Provide the (x, y) coordinate of the cell's center where the given text is located.  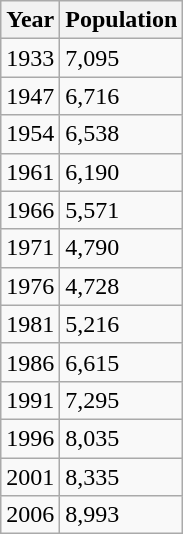
8,335 (122, 477)
1971 (30, 248)
6,190 (122, 172)
1981 (30, 324)
1933 (30, 58)
5,571 (122, 210)
1976 (30, 286)
6,538 (122, 134)
8,993 (122, 515)
2001 (30, 477)
Population (122, 20)
1991 (30, 400)
1996 (30, 438)
4,728 (122, 286)
1954 (30, 134)
4,790 (122, 248)
1986 (30, 362)
Year (30, 20)
1947 (30, 96)
7,095 (122, 58)
8,035 (122, 438)
6,716 (122, 96)
6,615 (122, 362)
1961 (30, 172)
1966 (30, 210)
5,216 (122, 324)
2006 (30, 515)
7,295 (122, 400)
